Output the [X, Y] coordinate of the center of the cell containing the given text.  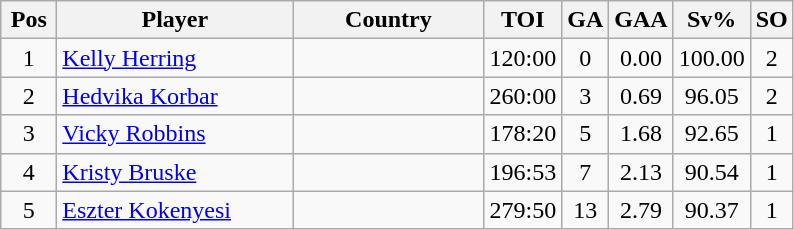
0.00 [641, 58]
0 [586, 58]
13 [586, 210]
Player [175, 20]
Vicky Robbins [175, 134]
2.13 [641, 172]
90.37 [712, 210]
0.69 [641, 96]
Country [388, 20]
GA [586, 20]
92.65 [712, 134]
279:50 [523, 210]
GAA [641, 20]
Sv% [712, 20]
SO [772, 20]
Hedvika Korbar [175, 96]
178:20 [523, 134]
Eszter Kokenyesi [175, 210]
7 [586, 172]
196:53 [523, 172]
TOI [523, 20]
4 [29, 172]
1.68 [641, 134]
Pos [29, 20]
Kelly Herring [175, 58]
90.54 [712, 172]
260:00 [523, 96]
Kristy Bruske [175, 172]
96.05 [712, 96]
100.00 [712, 58]
2.79 [641, 210]
120:00 [523, 58]
